Return [x, y] of the center of cell containing provided text 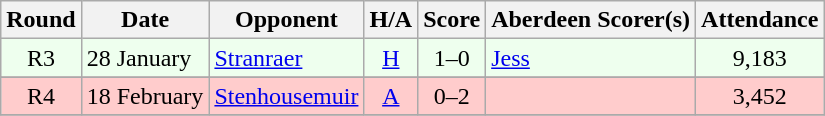
0–2 [452, 96]
Jess [591, 58]
28 January [145, 58]
Round [41, 20]
Stranraer [286, 58]
H/A [391, 20]
Attendance [760, 20]
R4 [41, 96]
Score [452, 20]
A [391, 96]
9,183 [760, 58]
Opponent [286, 20]
H [391, 58]
Stenhousemuir [286, 96]
R3 [41, 58]
Date [145, 20]
18 February [145, 96]
1–0 [452, 58]
Aberdeen Scorer(s) [591, 20]
3,452 [760, 96]
